Identify which cell holds the provided text, then report its [x, y] central coordinate. 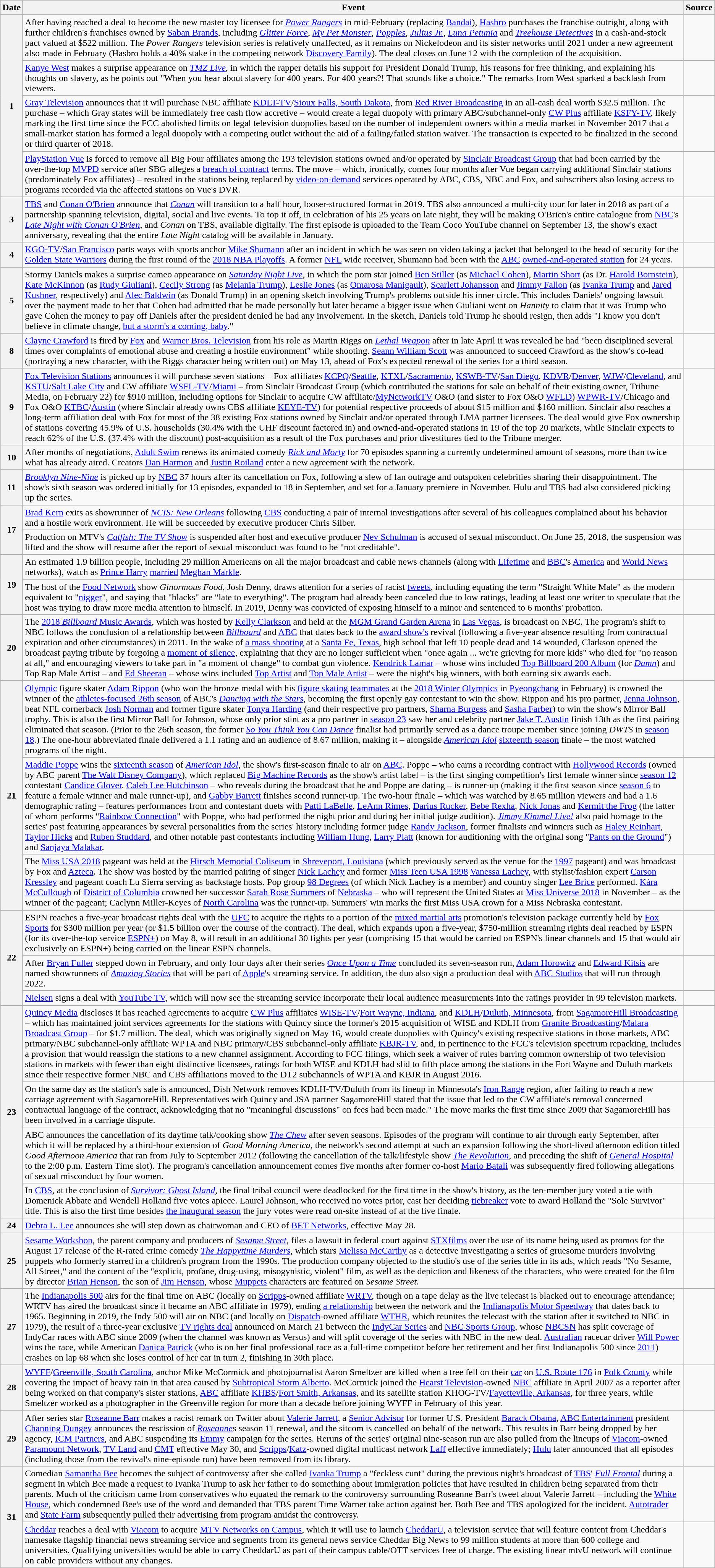
27 [11, 1327]
1 [11, 106]
20 [11, 648]
25 [11, 1260]
19 [11, 585]
8 [11, 351]
Date [11, 8]
29 [11, 1438]
5 [11, 300]
11 [11, 487]
31 [11, 1517]
4 [11, 254]
23 [11, 1112]
Source [699, 8]
Event [353, 8]
17 [11, 530]
24 [11, 1225]
21 [11, 795]
22 [11, 957]
3 [11, 219]
9 [11, 407]
28 [11, 1388]
10 [11, 457]
Debra L. Lee announces she will step down as chairwoman and CEO of BET Networks, effective May 28. [353, 1225]
